Scan for the cell matching the given text and deliver its [X, Y] coordinate at center. 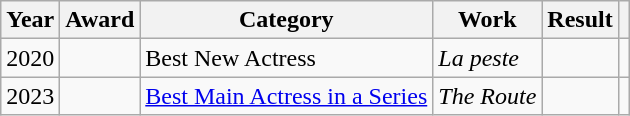
The Route [488, 96]
Year [30, 20]
Award [100, 20]
Best New Actress [286, 58]
Work [488, 20]
2020 [30, 58]
Best Main Actress in a Series [286, 96]
Result [580, 20]
2023 [30, 96]
Category [286, 20]
La peste [488, 58]
